Scan for the cell matching the given text and deliver its (X, Y) coordinate at center. 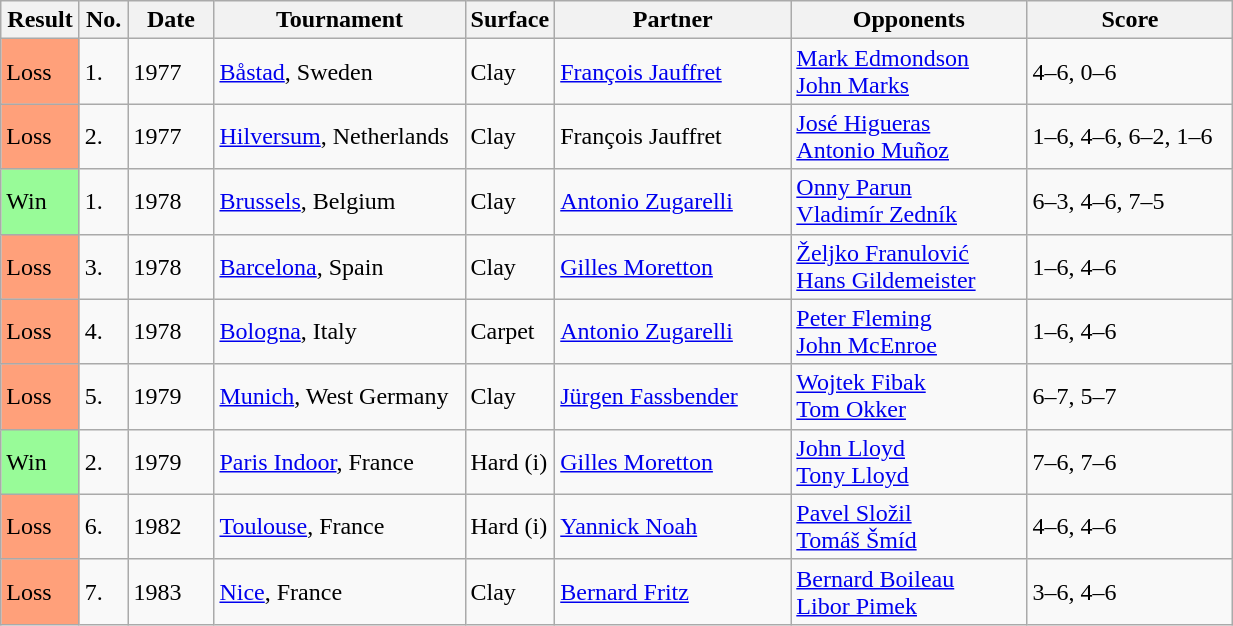
Opponents (909, 20)
Bernard Fritz (673, 592)
Munich, West Germany (340, 396)
Yannick Noah (673, 526)
6–3, 4–6, 7–5 (1130, 202)
Onny Parun Vladimír Zedník (909, 202)
Jürgen Fassbender (673, 396)
1983 (171, 592)
Carpet (510, 332)
Nice, France (340, 592)
Brussels, Belgium (340, 202)
Bologna, Italy (340, 332)
Tournament (340, 20)
Båstad, Sweden (340, 72)
Wojtek Fibak Tom Okker (909, 396)
José Higueras Antonio Muñoz (909, 136)
1–6, 4–6, 6–2, 1–6 (1130, 136)
Paris Indoor, France (340, 462)
Peter Fleming John McEnroe (909, 332)
4–6, 4–6 (1130, 526)
1982 (171, 526)
4–6, 0–6 (1130, 72)
Surface (510, 20)
6–7, 5–7 (1130, 396)
3. (104, 266)
4. (104, 332)
Result (40, 20)
Score (1130, 20)
Barcelona, Spain (340, 266)
5. (104, 396)
3–6, 4–6 (1130, 592)
6. (104, 526)
Partner (673, 20)
Toulouse, France (340, 526)
7. (104, 592)
Hilversum, Netherlands (340, 136)
7–6, 7–6 (1130, 462)
Mark Edmondson John Marks (909, 72)
Date (171, 20)
Bernard Boileau Libor Pimek (909, 592)
Željko Franulović Hans Gildemeister (909, 266)
Pavel Složil Tomáš Šmíd (909, 526)
John Lloyd Tony Lloyd (909, 462)
No. (104, 20)
